Extract the [X, Y] coordinate from the center of the cell holding the provided text.  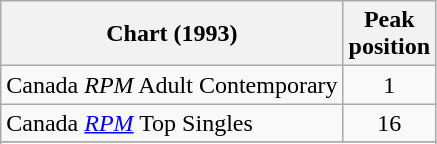
Canada RPM Top Singles [172, 123]
16 [389, 123]
Chart (1993) [172, 34]
Canada RPM Adult Contemporary [172, 85]
Peakposition [389, 34]
1 [389, 85]
